Locate the cell with the specified text and output its (x, y) center coordinate. 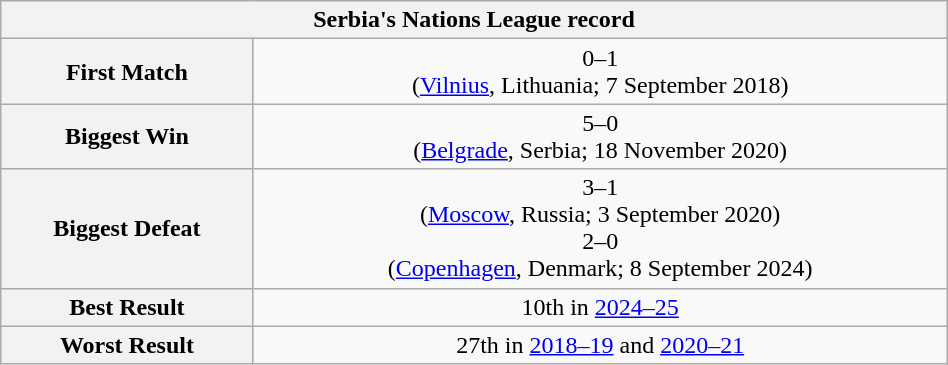
First Match (127, 72)
Best Result (127, 307)
27th in 2018–19 and 2020–21 (600, 345)
Serbia's Nations League record (474, 20)
Worst Result (127, 345)
3–1 (Moscow, Russia; 3 September 2020) 2–0 (Copenhagen, Denmark; 8 September 2024) (600, 228)
5–0 (Belgrade, Serbia; 18 November 2020) (600, 136)
0–1 (Vilnius, Lithuania; 7 September 2018) (600, 72)
10th in 2024–25 (600, 307)
Biggest Defeat (127, 228)
Biggest Win (127, 136)
